From the cell containing the given text, extract its center point as (X, Y) coordinate. 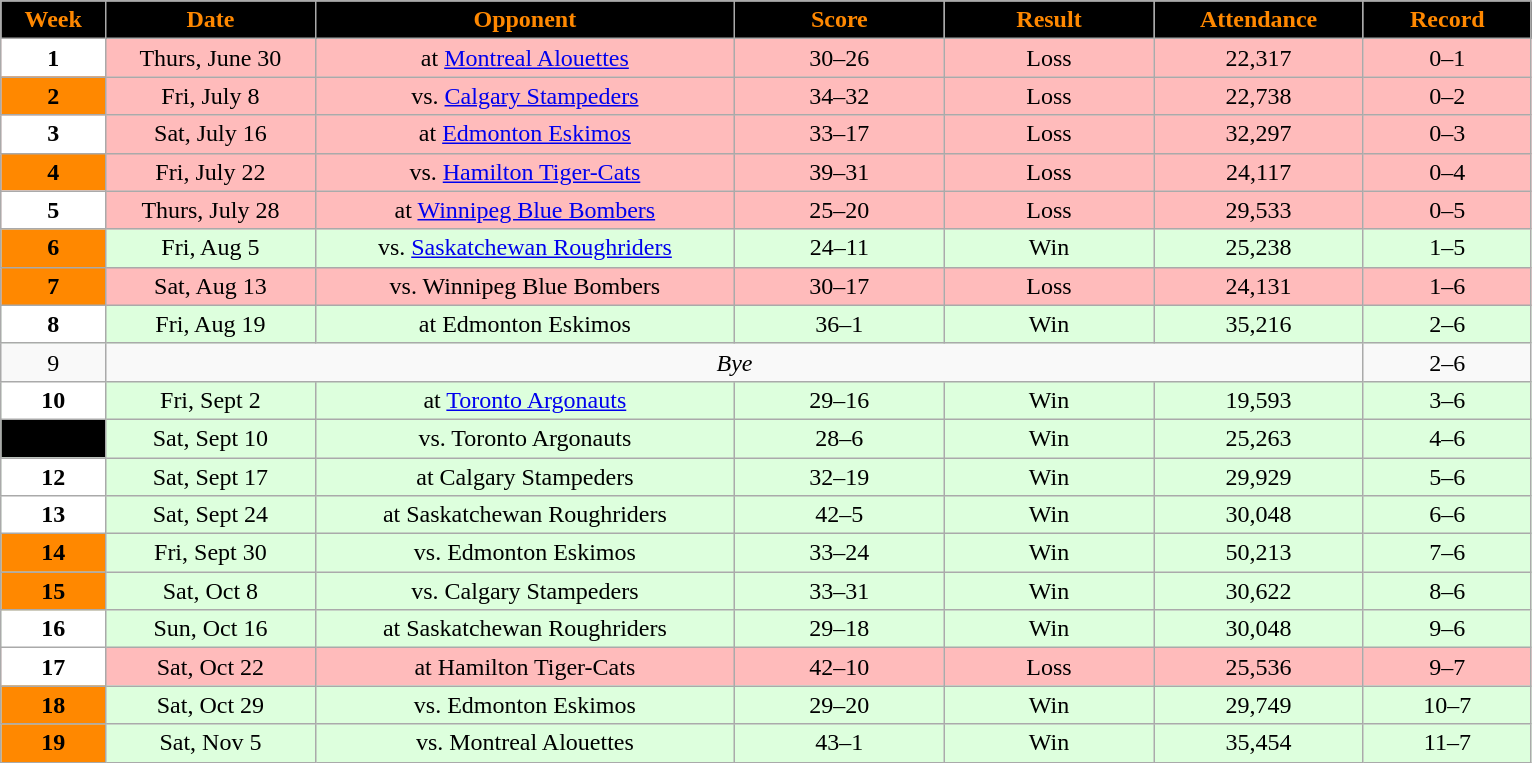
15 (54, 591)
9 (54, 362)
Fri, July 8 (211, 96)
3 (54, 134)
Score (840, 20)
5 (54, 210)
32,297 (1259, 134)
4 (54, 172)
30–26 (840, 58)
19 (54, 743)
11 (54, 438)
vs. Hamilton Tiger-Cats (524, 172)
0–3 (1447, 134)
at Montreal Alouettes (524, 58)
42–5 (840, 515)
16 (54, 629)
Fri, Sept 2 (211, 400)
8 (54, 324)
Sat, Sept 24 (211, 515)
36–1 (840, 324)
Fri, July 22 (211, 172)
1–5 (1447, 248)
Fri, Sept 30 (211, 553)
25,263 (1259, 438)
18 (54, 705)
Week (54, 20)
9–6 (1447, 629)
0–1 (1447, 58)
32–19 (840, 477)
33–24 (840, 553)
22,738 (1259, 96)
1–6 (1447, 286)
Sat, Aug 13 (211, 286)
11–7 (1447, 743)
0–5 (1447, 210)
Sat, Sept 17 (211, 477)
vs. Saskatchewan Roughriders (524, 248)
Sun, Oct 16 (211, 629)
29–20 (840, 705)
30,622 (1259, 591)
Sat, July 16 (211, 134)
33–17 (840, 134)
at Winnipeg Blue Bombers (524, 210)
vs. Toronto Argonauts (524, 438)
7–6 (1447, 553)
Fri, Aug 5 (211, 248)
39–31 (840, 172)
6–6 (1447, 515)
at Hamilton Tiger-Cats (524, 667)
10 (54, 400)
42–10 (840, 667)
5–6 (1447, 477)
35,216 (1259, 324)
Thurs, July 28 (211, 210)
3–6 (1447, 400)
30–17 (840, 286)
25,238 (1259, 248)
22,317 (1259, 58)
Record (1447, 20)
Date (211, 20)
Attendance (1259, 20)
25,536 (1259, 667)
Opponent (524, 20)
1 (54, 58)
28–6 (840, 438)
29,929 (1259, 477)
Bye (735, 362)
35,454 (1259, 743)
Sat, Oct 22 (211, 667)
10–7 (1447, 705)
24–11 (840, 248)
Fri, Aug 19 (211, 324)
24,131 (1259, 286)
6 (54, 248)
29,533 (1259, 210)
25–20 (840, 210)
0–4 (1447, 172)
Sat, Sept 10 (211, 438)
12 (54, 477)
vs. Winnipeg Blue Bombers (524, 286)
17 (54, 667)
Thurs, June 30 (211, 58)
29,749 (1259, 705)
13 (54, 515)
at Calgary Stampeders (524, 477)
7 (54, 286)
50,213 (1259, 553)
0–2 (1447, 96)
at Toronto Argonauts (524, 400)
29–16 (840, 400)
Sat, Oct 29 (211, 705)
19,593 (1259, 400)
29–18 (840, 629)
24,117 (1259, 172)
34–32 (840, 96)
vs. Montreal Alouettes (524, 743)
33–31 (840, 591)
Result (1049, 20)
Sat, Nov 5 (211, 743)
14 (54, 553)
9–7 (1447, 667)
8–6 (1447, 591)
43–1 (840, 743)
2 (54, 96)
Sat, Oct 8 (211, 591)
4–6 (1447, 438)
